Search for the cell housing the specified text and yield its [X, Y] center coordinate. 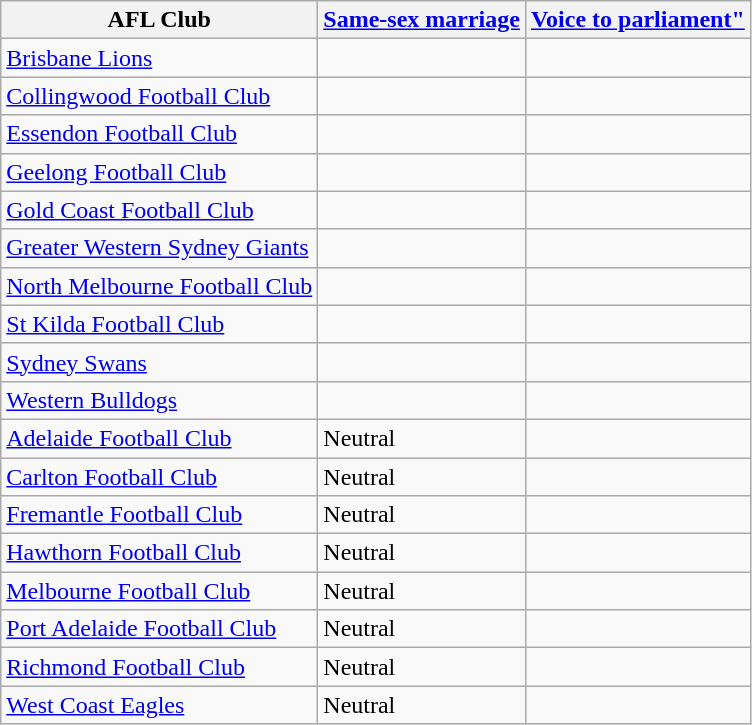
Carlton Football Club [160, 477]
AFL Club [160, 20]
Adelaide Football Club [160, 438]
Greater Western Sydney Giants [160, 248]
Melbourne Football Club [160, 591]
Geelong Football Club [160, 172]
Voice to parliament" [638, 20]
Essendon Football Club [160, 134]
North Melbourne Football Club [160, 286]
West Coast Eagles [160, 705]
Hawthorn Football Club [160, 553]
Collingwood Football Club [160, 96]
Gold Coast Football Club [160, 210]
Port Adelaide Football Club [160, 629]
Fremantle Football Club [160, 515]
Brisbane Lions [160, 58]
Richmond Football Club [160, 667]
Same-sex marriage [422, 20]
Sydney Swans [160, 362]
St Kilda Football Club [160, 324]
Western Bulldogs [160, 400]
